Scan for the cell matching the given text and deliver its (X, Y) coordinate at center. 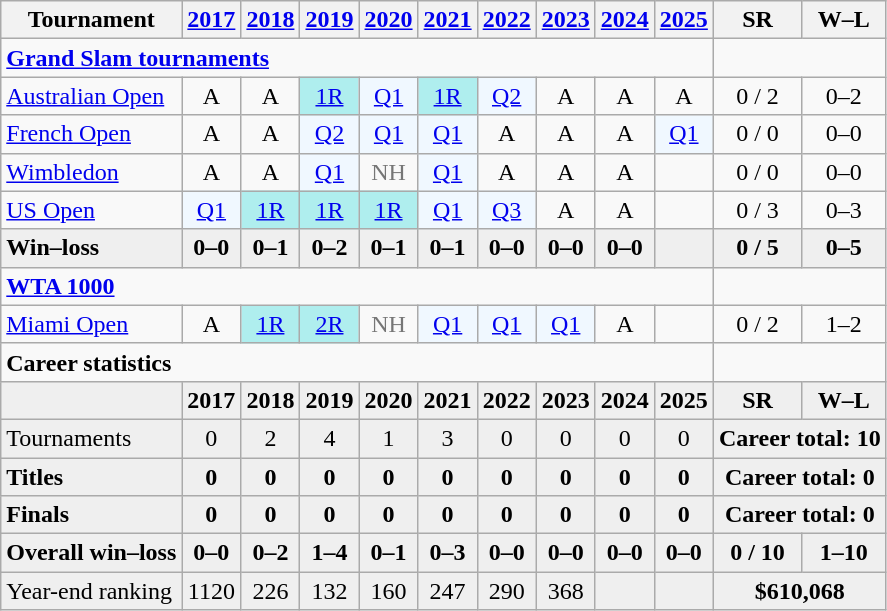
$610,068 (800, 591)
Overall win–loss (92, 553)
Miami Open (92, 324)
Q3 (506, 210)
1120 (212, 591)
1–2 (844, 324)
Wimbledon (92, 172)
226 (270, 591)
Career statistics (358, 362)
Australian Open (92, 96)
0 / 10 (757, 553)
WTA 1000 (358, 286)
Year-end ranking (92, 591)
1–4 (330, 553)
Titles (92, 477)
1–10 (844, 553)
Tournaments (92, 438)
French Open (92, 134)
1 (388, 438)
0 / 3 (757, 210)
0 / 5 (757, 248)
368 (566, 591)
Grand Slam tournaments (358, 58)
Win–loss (92, 248)
2 (270, 438)
US Open (92, 210)
247 (448, 591)
Career total: 10 (800, 438)
2R (330, 324)
3 (448, 438)
Tournament (92, 20)
4 (330, 438)
160 (388, 591)
0–5 (844, 248)
Finals (92, 515)
290 (506, 591)
132 (330, 591)
